Locate the cell with the specified text and output its (X, Y) center coordinate. 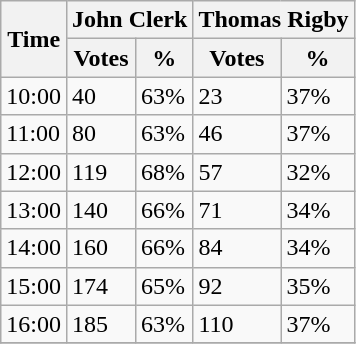
11:00 (34, 134)
32% (318, 172)
13:00 (34, 210)
John Clerk (129, 20)
92 (237, 286)
12:00 (34, 172)
80 (100, 134)
160 (100, 248)
35% (318, 286)
185 (100, 324)
23 (237, 96)
84 (237, 248)
14:00 (34, 248)
174 (100, 286)
65% (164, 286)
46 (237, 134)
Thomas Rigby (274, 20)
16:00 (34, 324)
15:00 (34, 286)
40 (100, 96)
57 (237, 172)
119 (100, 172)
71 (237, 210)
68% (164, 172)
140 (100, 210)
10:00 (34, 96)
Time (34, 39)
110 (237, 324)
